Detect which cell encompasses the target text, then output its (x, y) center coordinate. 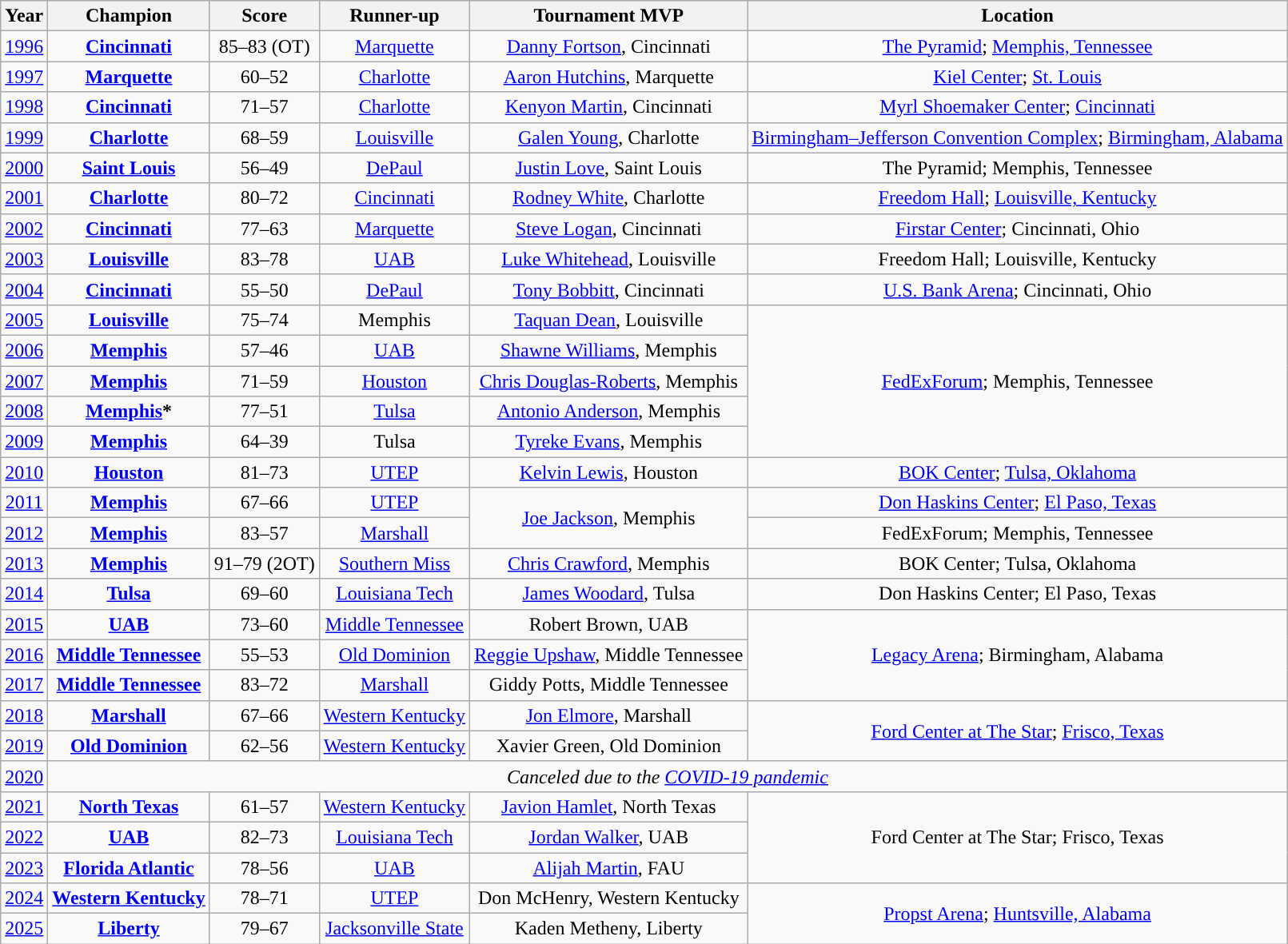
61–57 (264, 807)
1999 (24, 137)
2005 (24, 320)
83–78 (264, 259)
55–53 (264, 655)
Antonio Anderson, Memphis (609, 412)
Javion Hamlet, North Texas (609, 807)
71–59 (264, 381)
78–56 (264, 867)
Legacy Arena; Birmingham, Alabama (1017, 655)
Steve Logan, Cincinnati (609, 229)
Memphis* (129, 412)
2014 (24, 594)
Kelvin Lewis, Houston (609, 472)
2003 (24, 259)
2006 (24, 350)
2012 (24, 533)
2025 (24, 929)
2013 (24, 564)
Giddy Potts, Middle Tennessee (609, 685)
83–72 (264, 685)
91–79 (2OT) (264, 564)
Southern Miss (394, 564)
85–83 (OT) (264, 46)
Reggie Upshaw, Middle Tennessee (609, 655)
2010 (24, 472)
James Woodard, Tulsa (609, 594)
Champion (129, 16)
2007 (24, 381)
78–71 (264, 898)
77–63 (264, 229)
80–72 (264, 198)
64–39 (264, 442)
Kiel Center; St. Louis (1017, 77)
1998 (24, 107)
Luke Whitehead, Louisville (609, 259)
Shawne Williams, Memphis (609, 350)
2020 (24, 776)
Kaden Metheny, Liberty (609, 929)
Firstar Center; Cincinnati, Ohio (1017, 229)
Kenyon Martin, Cincinnati (609, 107)
2001 (24, 198)
Chris Crawford, Memphis (609, 564)
2000 (24, 168)
Florida Atlantic (129, 867)
Runner-up (394, 16)
Jon Elmore, Marshall (609, 715)
79–67 (264, 929)
55–50 (264, 289)
Xavier Green, Old Dominion (609, 746)
Propst Arena; Huntsville, Alabama (1017, 914)
Joe Jackson, Memphis (609, 518)
Chris Douglas-Roberts, Memphis (609, 381)
Galen Young, Charlotte (609, 137)
2009 (24, 442)
North Texas (129, 807)
69–60 (264, 594)
2016 (24, 655)
Liberty (129, 929)
Location (1017, 16)
2008 (24, 412)
56–49 (264, 168)
Score (264, 16)
81–73 (264, 472)
Year (24, 16)
2022 (24, 837)
2023 (24, 867)
Tournament MVP (609, 16)
U.S. Bank Arena; Cincinnati, Ohio (1017, 289)
Don McHenry, Western Kentucky (609, 898)
Taquan Dean, Louisville (609, 320)
Tyreke Evans, Memphis (609, 442)
2021 (24, 807)
Myrl Shoemaker Center; Cincinnati (1017, 107)
Rodney White, Charlotte (609, 198)
2019 (24, 746)
60–52 (264, 77)
2004 (24, 289)
Jordan Walker, UAB (609, 837)
73–60 (264, 624)
Saint Louis (129, 168)
57–46 (264, 350)
2011 (24, 503)
2018 (24, 715)
Jacksonville State (394, 929)
68–59 (264, 137)
Birmingham–Jefferson Convention Complex; Birmingham, Alabama (1017, 137)
62–56 (264, 746)
2017 (24, 685)
1996 (24, 46)
Robert Brown, UAB (609, 624)
Tony Bobbitt, Cincinnati (609, 289)
77–51 (264, 412)
2015 (24, 624)
Danny Fortson, Cincinnati (609, 46)
71–57 (264, 107)
82–73 (264, 837)
Canceled due to the COVID-19 pandemic (668, 776)
2002 (24, 229)
83–57 (264, 533)
Justin Love, Saint Louis (609, 168)
Alijah Martin, FAU (609, 867)
1997 (24, 77)
Aaron Hutchins, Marquette (609, 77)
75–74 (264, 320)
2024 (24, 898)
